Output the (X, Y) coordinate of the center of the cell containing the given text.  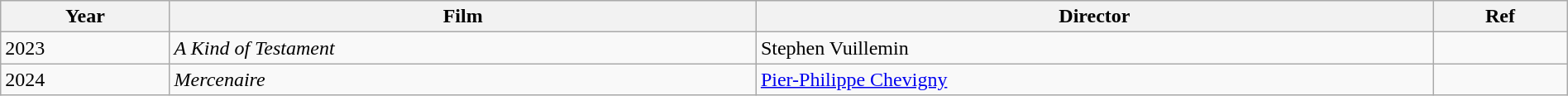
Stephen Vuillemin (1094, 48)
2023 (85, 48)
Mercenaire (463, 79)
Film (463, 17)
Ref (1500, 17)
Year (85, 17)
Pier-Philippe Chevigny (1094, 79)
2024 (85, 79)
A Kind of Testament (463, 48)
Director (1094, 17)
